Pinpoint the cell where the given text exists, returning its (X, Y) midpoint coordinate. 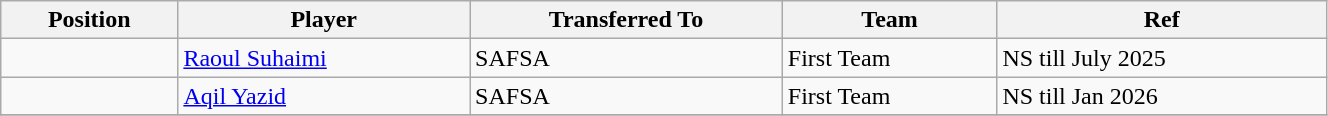
NS till Jan 2026 (1162, 96)
Ref (1162, 20)
Team (890, 20)
Raoul Suhaimi (324, 58)
Transferred To (626, 20)
NS till July 2025 (1162, 58)
Aqil Yazid (324, 96)
Player (324, 20)
Position (90, 20)
